From the cell containing the given text, extract its center point as [x, y] coordinate. 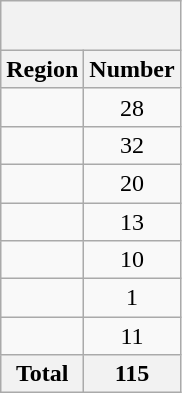
1 [132, 298]
11 [132, 336]
115 [132, 374]
Number [132, 69]
20 [132, 183]
10 [132, 260]
Total [42, 374]
Region [42, 69]
13 [132, 221]
32 [132, 145]
28 [132, 107]
